Extract the [X, Y] coordinate from the center of the cell holding the provided text.  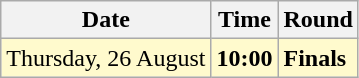
Round [318, 20]
Date [106, 20]
Thursday, 26 August [106, 58]
10:00 [244, 58]
Finals [318, 58]
Time [244, 20]
